Determine the (X, Y) coordinate at the center of the cell enclosing the given text.  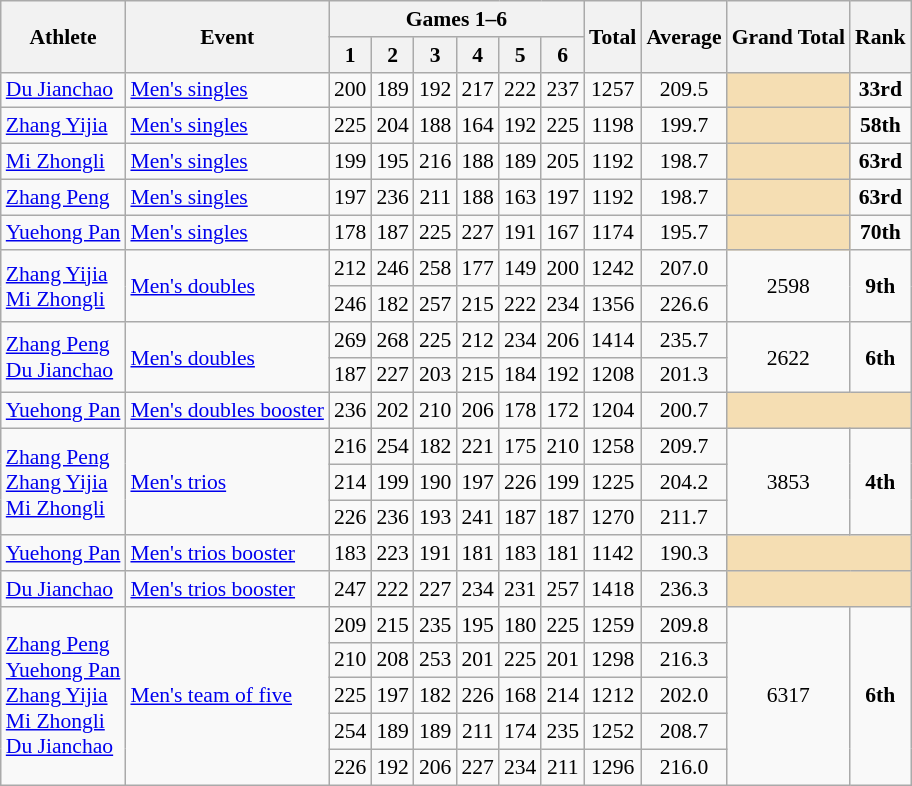
Zhang YijiaMi Zhongli (64, 286)
221 (478, 447)
168 (520, 696)
Zhang PengDu Jianchao (64, 358)
205 (562, 162)
174 (520, 732)
3 (436, 55)
164 (478, 126)
1414 (612, 340)
207.0 (684, 269)
1142 (612, 554)
5 (520, 55)
4th (880, 482)
6 (562, 55)
204 (392, 126)
177 (478, 269)
190.3 (684, 554)
184 (520, 375)
235.7 (684, 340)
1418 (612, 589)
Zhang PengZhang YijiaMi Zhongli (64, 482)
Games 1–6 (456, 19)
1242 (612, 269)
3853 (788, 482)
180 (520, 625)
236.3 (684, 589)
202.0 (684, 696)
1 (350, 55)
Mi Zhongli (64, 162)
58th (880, 126)
199.7 (684, 126)
Athlete (64, 36)
1174 (612, 233)
1257 (612, 90)
2598 (788, 286)
1252 (612, 732)
226.6 (684, 304)
258 (436, 269)
204.2 (684, 482)
172 (562, 411)
200.7 (684, 411)
70th (880, 233)
6317 (788, 696)
209.8 (684, 625)
190 (436, 482)
1208 (612, 375)
1198 (612, 126)
167 (562, 233)
216.0 (684, 767)
209 (350, 625)
209.5 (684, 90)
1296 (612, 767)
1356 (612, 304)
211.7 (684, 518)
216.3 (684, 660)
217 (478, 90)
175 (520, 447)
201.3 (684, 375)
195.7 (684, 233)
Event (226, 36)
241 (478, 518)
1212 (612, 696)
Zhang PengYuehong PanZhang YijiaMi ZhongliDu Jianchao (64, 696)
208.7 (684, 732)
33rd (880, 90)
203 (436, 375)
208 (392, 660)
Zhang Peng (64, 197)
Men's trios (226, 482)
2622 (788, 358)
209.7 (684, 447)
202 (392, 411)
2 (392, 55)
193 (436, 518)
231 (520, 589)
4 (478, 55)
Total (612, 36)
Zhang Yijia (64, 126)
Grand Total (788, 36)
Men's doubles booster (226, 411)
223 (392, 554)
269 (350, 340)
Average (684, 36)
268 (392, 340)
9th (880, 286)
163 (520, 197)
1204 (612, 411)
1258 (612, 447)
1270 (612, 518)
149 (520, 269)
253 (436, 660)
Rank (880, 36)
Men's team of five (226, 696)
1298 (612, 660)
1225 (612, 482)
1259 (612, 625)
247 (350, 589)
237 (562, 90)
